Return [x, y] of the center of cell containing provided text 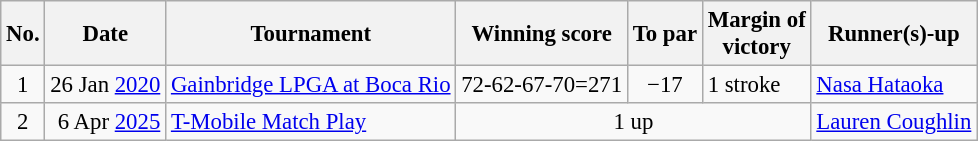
Tournament [311, 34]
Runner(s)-up [894, 34]
2 [23, 122]
1 stroke [756, 85]
T-Mobile Match Play [311, 122]
Margin ofvictory [756, 34]
−17 [664, 85]
1 up [634, 122]
Date [106, 34]
Lauren Coughlin [894, 122]
6 Apr 2025 [106, 122]
Gainbridge LPGA at Boca Rio [311, 85]
To par [664, 34]
1 [23, 85]
72-62-67-70=271 [542, 85]
No. [23, 34]
Winning score [542, 34]
26 Jan 2020 [106, 85]
Nasa Hataoka [894, 85]
